For the text-containing cell, return its midpoint in [x, y] coordinate format. 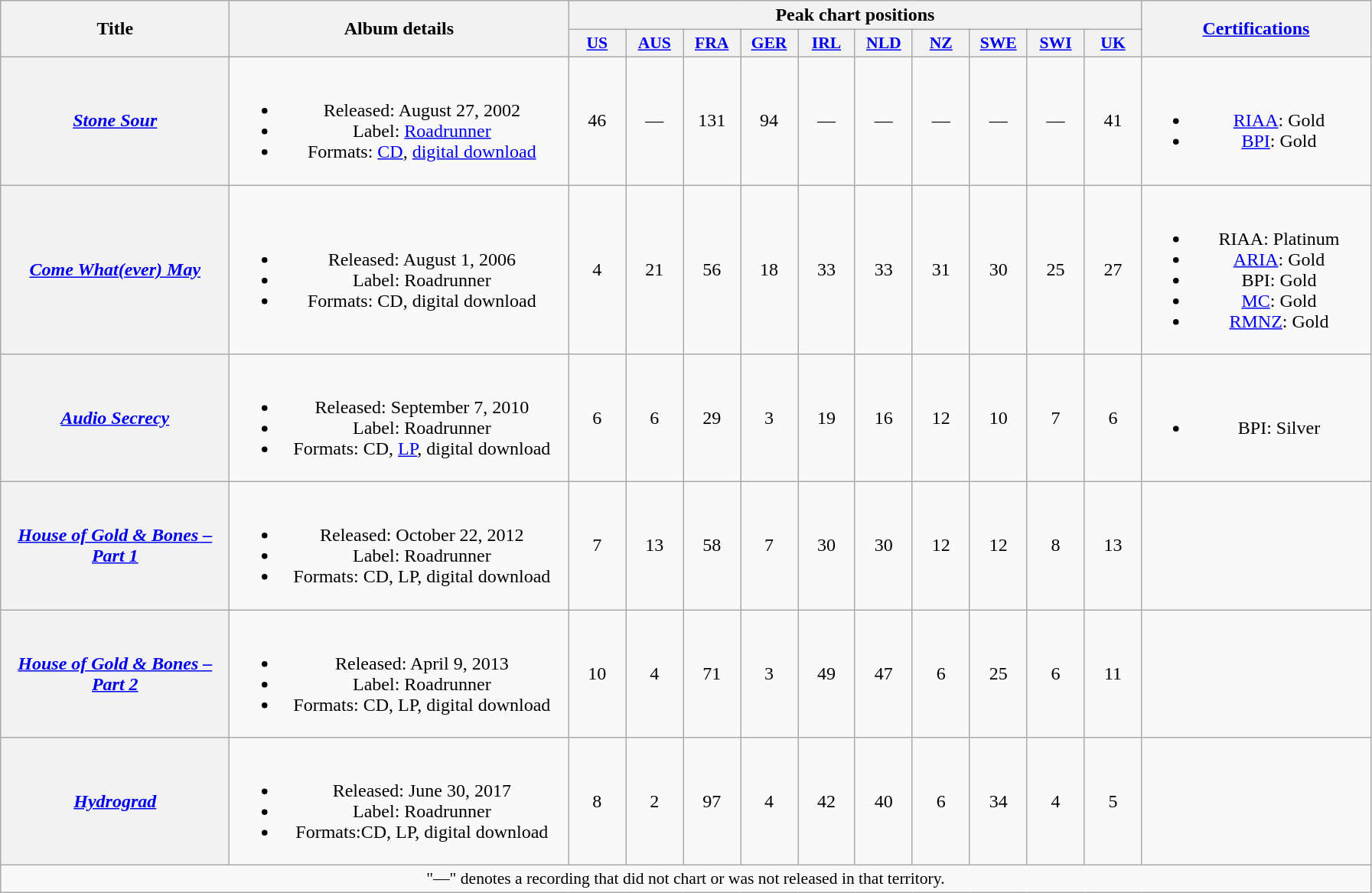
US [597, 44]
NLD [883, 44]
97 [712, 802]
27 [1113, 269]
RIAA: GoldBPI: Gold [1256, 121]
House of Gold & Bones – Part 1 [115, 546]
11 [1113, 673]
Released: August 1, 2006Label: RoadrunnerFormats: CD, digital download [399, 269]
56 [712, 269]
UK [1113, 44]
131 [712, 121]
41 [1113, 121]
Title [115, 29]
AUS [655, 44]
Audio Secrecy [115, 418]
Released: October 22, 2012Label: RoadrunnerFormats: CD, LP, digital download [399, 546]
58 [712, 546]
Released: April 9, 2013Label: RoadrunnerFormats: CD, LP, digital download [399, 673]
31 [941, 269]
House of Gold & Bones – Part 2 [115, 673]
21 [655, 269]
NZ [941, 44]
5 [1113, 802]
71 [712, 673]
Come What(ever) May [115, 269]
RIAA: PlatinumARIA: GoldBPI: GoldMC: GoldRMNZ: Gold [1256, 269]
18 [770, 269]
FRA [712, 44]
2 [655, 802]
Released: August 27, 2002Label: RoadrunnerFormats: CD, digital download [399, 121]
Hydrograd [115, 802]
34 [998, 802]
42 [826, 802]
GER [770, 44]
Stone Sour [115, 121]
IRL [826, 44]
SWE [998, 44]
94 [770, 121]
SWI [1056, 44]
40 [883, 802]
Released: June 30, 2017Label: RoadrunnerFormats:CD, LP, digital download [399, 802]
47 [883, 673]
49 [826, 673]
Peak chart positions [855, 15]
29 [712, 418]
Album details [399, 29]
Released: September 7, 2010Label: RoadrunnerFormats: CD, LP, digital download [399, 418]
16 [883, 418]
Certifications [1256, 29]
"—" denotes a recording that did not chart or was not released in that territory. [686, 879]
BPI: Silver [1256, 418]
19 [826, 418]
46 [597, 121]
